Return the (X, Y) coordinate for the center point of the cell that contains the specified text.  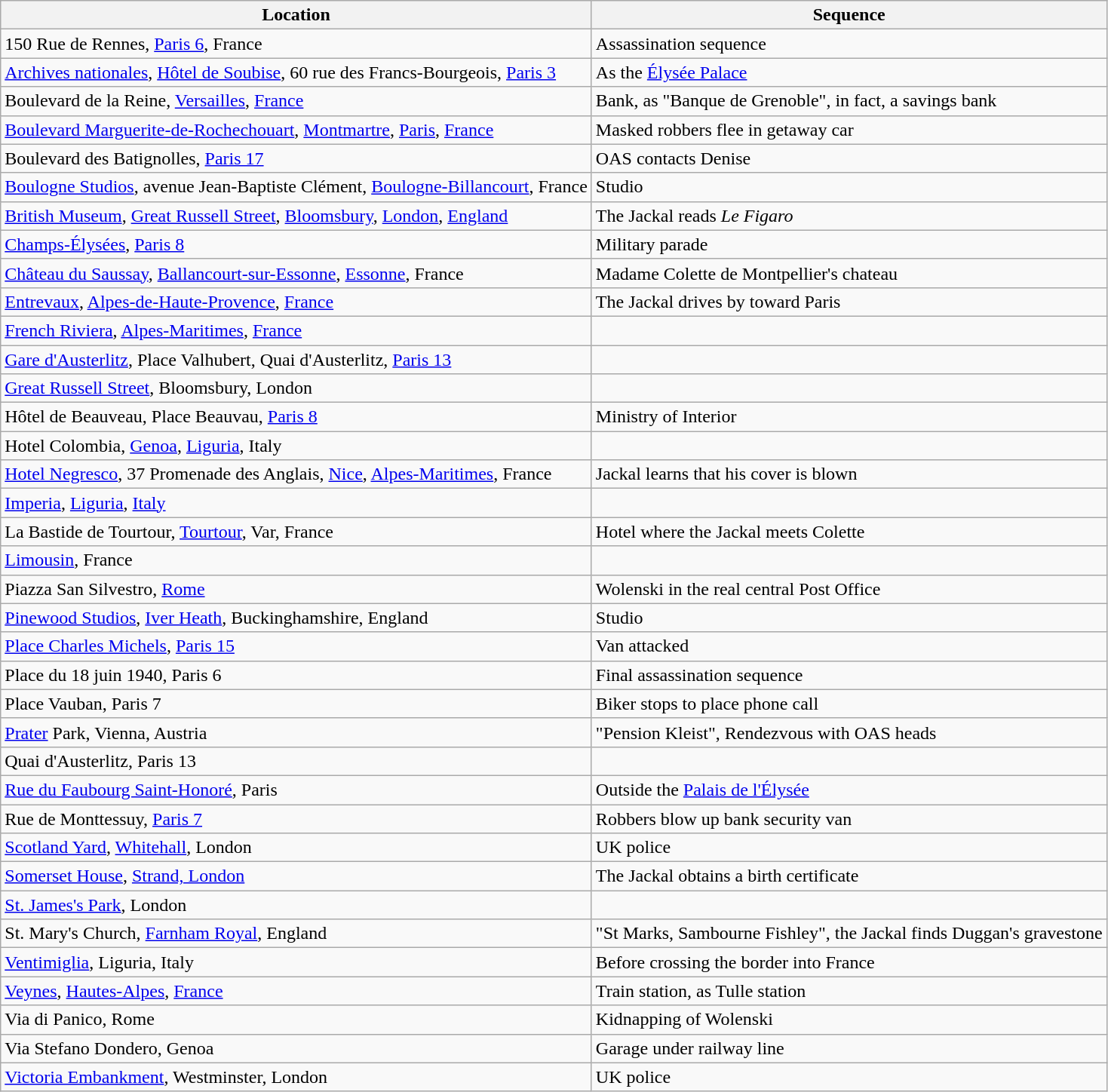
Van attacked (849, 646)
Victoria Embankment, Westminster, London (296, 1077)
Military parade (849, 244)
Outside the Palais de l'Élysée (849, 790)
Gare d'Austerlitz, Place Valhubert, Quai d'Austerlitz, Paris 13 (296, 360)
Robbers blow up bank security van (849, 818)
Scotland Yard, Whitehall, London (296, 848)
St. Mary's Church, Farnham Royal, England (296, 934)
Hôtel de Beauveau, Place Beauvau, Paris 8 (296, 417)
La Bastide de Tourtour, Tourtour, Var, France (296, 532)
Place Vauban, Paris 7 (296, 704)
Boulevard des Batignolles, Paris 17 (296, 158)
Boulevard de la Reine, Versailles, France (296, 101)
Champs-Élysées, Paris 8 (296, 244)
Limousin, France (296, 560)
French Riviera, Alpes-Maritimes, France (296, 330)
Imperia, Liguria, Italy (296, 503)
Assassination sequence (849, 44)
"St Marks, Sambourne Fishley", the Jackal finds Duggan's gravestone (849, 934)
Via di Panico, Rome (296, 1020)
As the Élysée Palace (849, 72)
Boulevard Marguerite-de-Rochechouart, Montmartre, Paris, France (296, 130)
Wolenski in the real central Post Office (849, 589)
Rue du Faubourg Saint-Honoré, Paris (296, 790)
Somerset House, Strand, London (296, 876)
Veynes, Hautes-Alpes, France (296, 991)
Ventimiglia, Liguria, Italy (296, 962)
Rue de Monttessuy, Paris 7 (296, 818)
Entrevaux, Alpes-de-Haute-Provence, France (296, 302)
The Jackal reads Le Figaro (849, 216)
Boulogne Studios, avenue Jean-Baptiste Clément, Boulogne-Billancourt, France (296, 187)
Kidnapping of Wolenski (849, 1020)
Hotel where the Jackal meets Colette (849, 532)
OAS contacts Denise (849, 158)
150 Rue de Rennes, Paris 6, France (296, 44)
Hotel Colombia, Genoa, Liguria, Italy (296, 446)
Ministry of Interior (849, 417)
The Jackal drives by toward Paris (849, 302)
Château du Saussay, Ballancourt-sur-Essonne, Essonne, France (296, 273)
Sequence (849, 15)
Place du 18 juin 1940, Paris 6 (296, 675)
Madame Colette de Montpellier's chateau (849, 273)
Location (296, 15)
Biker stops to place phone call (849, 704)
British Museum, Great Russell Street, Bloomsbury, London, England (296, 216)
Hotel Negresco, 37 Promenade des Anglais, Nice, Alpes-Maritimes, France (296, 474)
Great Russell Street, Bloomsbury, London (296, 388)
Place Charles Michels, Paris 15 (296, 646)
Train station, as Tulle station (849, 991)
The Jackal obtains a birth certificate (849, 876)
Masked robbers flee in getaway car (849, 130)
Bank, as "Banque de Grenoble", in fact, a savings bank (849, 101)
Via Stefano Dondero, Genoa (296, 1048)
St. James's Park, London (296, 905)
Prater Park, Vienna, Austria (296, 732)
Before crossing the border into France (849, 962)
Jackal learns that his cover is blown (849, 474)
Archives nationales, Hôtel de Soubise, 60 rue des Francs-Bourgeois, Paris 3 (296, 72)
"Pension Kleist", Rendezvous with OAS heads (849, 732)
Quai d'Austerlitz, Paris 13 (296, 761)
Piazza San Silvestro, Rome (296, 589)
Final assassination sequence (849, 675)
Garage under railway line (849, 1048)
Pinewood Studios, Iver Heath, Buckinghamshire, England (296, 618)
